Output the (x, y) coordinate of the center of the cell containing the given text.  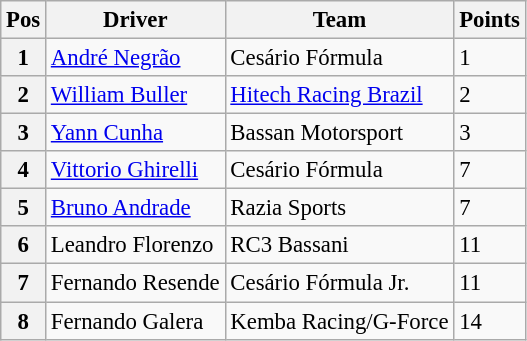
William Buller (136, 95)
André Negrão (136, 58)
Vittorio Ghirelli (136, 170)
Bassan Motorsport (340, 133)
Yann Cunha (136, 133)
Razia Sports (340, 208)
Team (340, 20)
Leandro Florenzo (136, 245)
Driver (136, 20)
Hitech Racing Brazil (340, 95)
Kemba Racing/G-Force (340, 321)
6 (24, 245)
Cesário Fórmula Jr. (340, 283)
Fernando Galera (136, 321)
8 (24, 321)
Pos (24, 20)
14 (490, 321)
4 (24, 170)
Bruno Andrade (136, 208)
5 (24, 208)
Points (490, 20)
Fernando Resende (136, 283)
RC3 Bassani (340, 245)
